Locate the cell with the specified text and output its [X, Y] center coordinate. 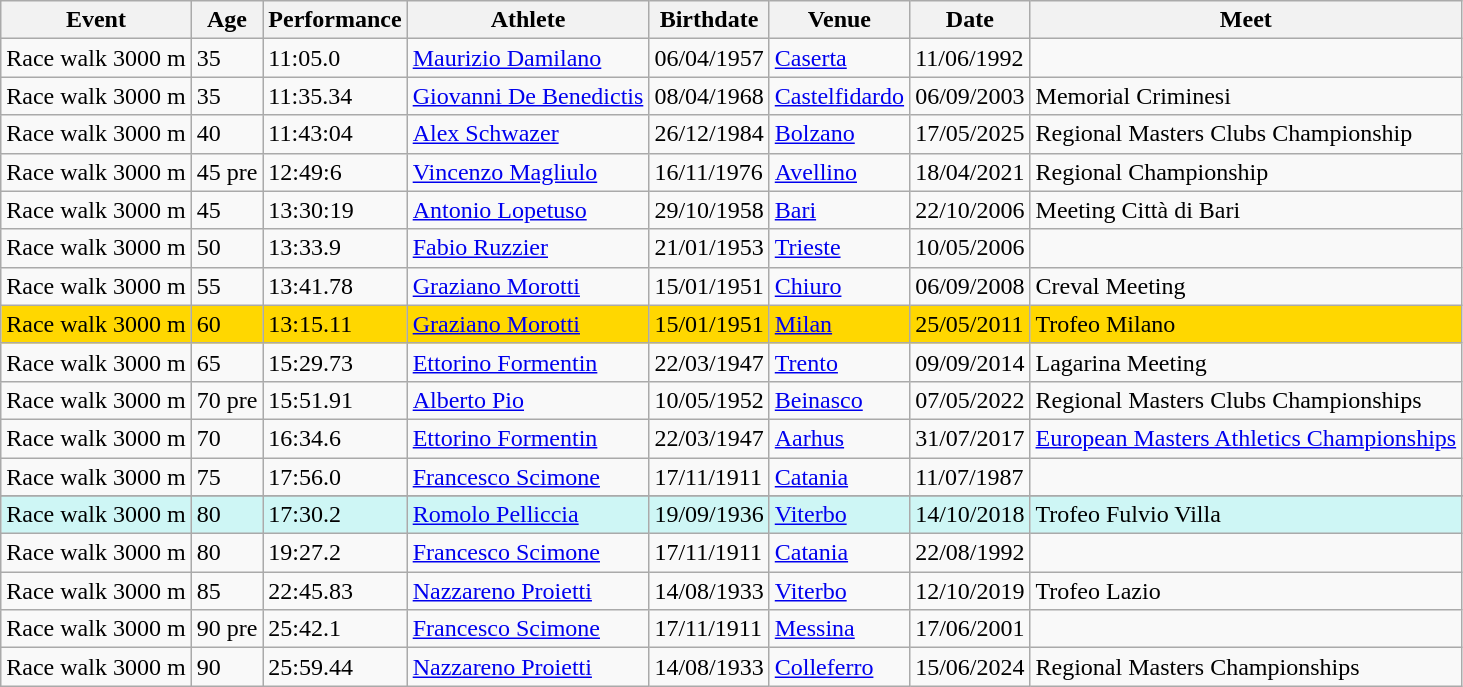
Beinasco [839, 400]
22/08/1992 [970, 553]
18/04/2021 [970, 172]
Vincenzo Magliulo [528, 172]
Performance [335, 20]
50 [227, 248]
65 [227, 362]
Alex Schwazer [528, 134]
70 pre [227, 400]
45 pre [227, 172]
Creval Meeting [1246, 286]
Lagarina Meeting [1246, 362]
16/11/1976 [709, 172]
Romolo Pelliccia [528, 515]
Athlete [528, 20]
09/09/2014 [970, 362]
90 pre [227, 629]
Event [96, 20]
13:33.9 [335, 248]
75 [227, 477]
Memorial Criminesi [1246, 96]
14/10/2018 [970, 515]
European Masters Athletics Championships [1246, 438]
13:15.11 [335, 324]
Trofeo Milano [1246, 324]
Regional Masters Clubs Championships [1246, 400]
25:59.44 [335, 667]
26/12/1984 [709, 134]
55 [227, 286]
Antonio Lopetuso [528, 210]
13:41.78 [335, 286]
Alberto Pio [528, 400]
Regional Masters Clubs Championship [1246, 134]
08/04/1968 [709, 96]
16:34.6 [335, 438]
11:05.0 [335, 58]
06/04/1957 [709, 58]
Date [970, 20]
Fabio Ruzzier [528, 248]
17:30.2 [335, 515]
90 [227, 667]
17:56.0 [335, 477]
Trofeo Fulvio Villa [1246, 515]
Birthdate [709, 20]
Trento [839, 362]
Bolzano [839, 134]
06/09/2003 [970, 96]
22/10/2006 [970, 210]
85 [227, 591]
Aarhus [839, 438]
11/06/1992 [970, 58]
12/10/2019 [970, 591]
07/05/2022 [970, 400]
12:49:6 [335, 172]
Colleferro [839, 667]
10/05/2006 [970, 248]
11:35.34 [335, 96]
45 [227, 210]
11/07/1987 [970, 477]
13:30:19 [335, 210]
15:29.73 [335, 362]
Maurizio Damilano [528, 58]
Venue [839, 20]
17/06/2001 [970, 629]
Milan [839, 324]
Regional Championship [1246, 172]
Messina [839, 629]
15:51.91 [335, 400]
17/05/2025 [970, 134]
11:43:04 [335, 134]
Meet [1246, 20]
25:42.1 [335, 629]
Giovanni De Benedictis [528, 96]
31/07/2017 [970, 438]
06/09/2008 [970, 286]
Age [227, 20]
21/01/1953 [709, 248]
Regional Masters Championships [1246, 667]
19:27.2 [335, 553]
15/06/2024 [970, 667]
22:45.83 [335, 591]
70 [227, 438]
Trieste [839, 248]
25/05/2011 [970, 324]
Bari [839, 210]
Trofeo Lazio [1246, 591]
29/10/1958 [709, 210]
60 [227, 324]
Avellino [839, 172]
Caserta [839, 58]
Chiuro [839, 286]
Castelfidardo [839, 96]
10/05/1952 [709, 400]
19/09/1936 [709, 515]
40 [227, 134]
Meeting Città di Bari [1246, 210]
